Locate the cell with the specified text and output its [x, y] center coordinate. 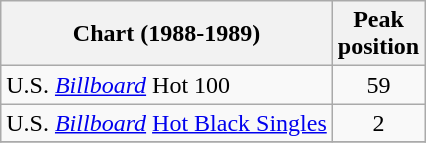
U.S. Billboard Hot Black Singles [167, 123]
Chart (1988-1989) [167, 34]
2 [378, 123]
U.S. Billboard Hot 100 [167, 85]
59 [378, 85]
Peakposition [378, 34]
